Provide the [x, y] coordinate of the cell's center where the given text is located.  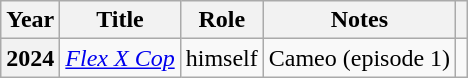
Role [222, 20]
Notes [359, 20]
2024 [30, 58]
Flex X Cop [120, 58]
himself [222, 58]
Year [30, 20]
Cameo (episode 1) [359, 58]
Title [120, 20]
